Capture the cell that displays the provided text and extract its (X, Y) central coordinate. 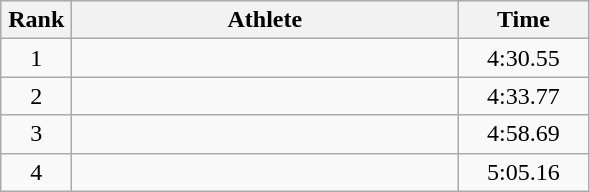
3 (36, 134)
Time (524, 20)
4 (36, 172)
Rank (36, 20)
1 (36, 58)
4:33.77 (524, 96)
5:05.16 (524, 172)
4:30.55 (524, 58)
4:58.69 (524, 134)
Athlete (265, 20)
2 (36, 96)
